Find where the given text appears and provide that cell's center as (X, Y) coordinate. 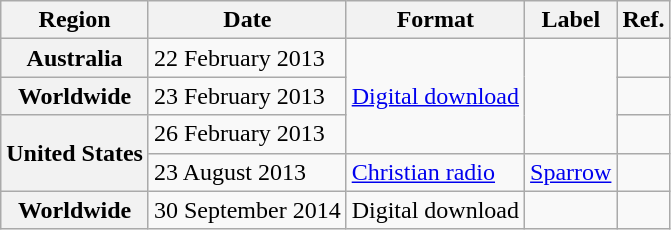
Region (75, 20)
Label (571, 20)
23 February 2013 (247, 96)
United States (75, 153)
Ref. (644, 20)
Format (435, 20)
23 August 2013 (247, 172)
22 February 2013 (247, 58)
Christian radio (435, 172)
Date (247, 20)
Sparrow (571, 172)
26 February 2013 (247, 134)
Australia (75, 58)
30 September 2014 (247, 210)
